From the cell containing the given text, extract its center point as [x, y] coordinate. 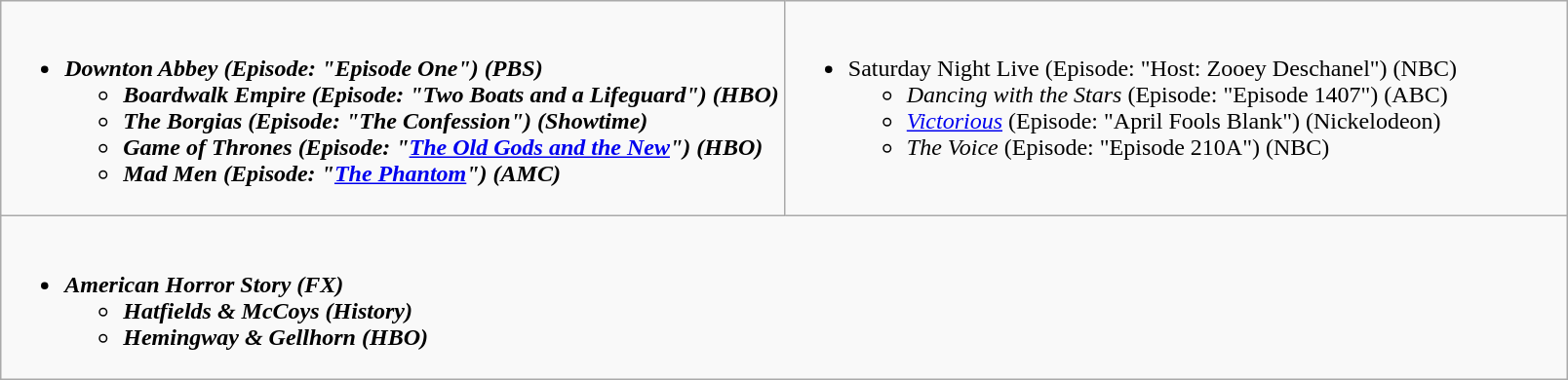
American Horror Story (FX)Hatfields & McCoys (History)Hemingway & Gellhorn (HBO) [784, 298]
